Extract the [x, y] coordinate from the center of the cell holding the provided text.  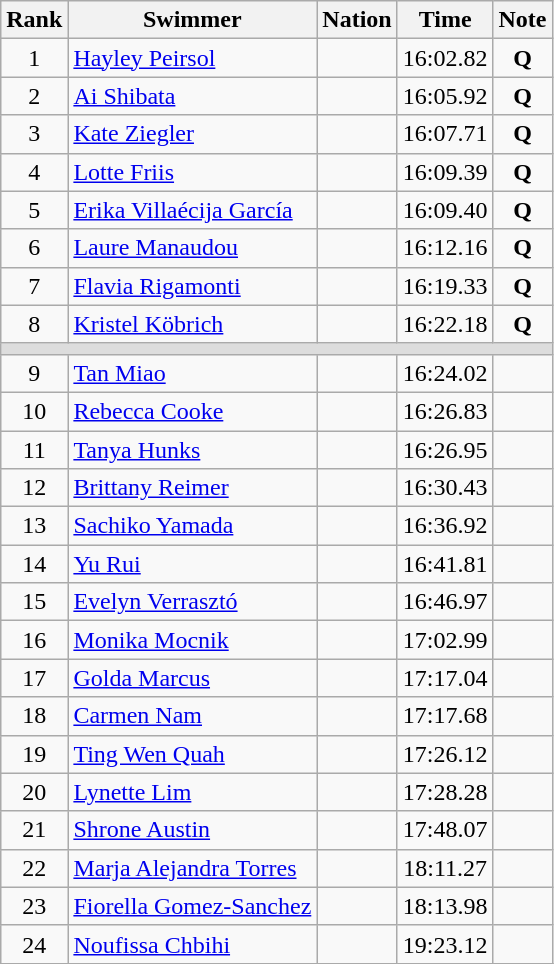
18 [34, 716]
Ting Wen Quah [192, 754]
17:28.28 [445, 792]
21 [34, 830]
Yu Rui [192, 564]
Marja Alejandra Torres [192, 868]
Time [445, 20]
8 [34, 324]
Flavia Rigamonti [192, 286]
16:30.43 [445, 488]
17:02.99 [445, 640]
15 [34, 602]
16:09.40 [445, 210]
Lotte Friis [192, 172]
17:48.07 [445, 830]
Carmen Nam [192, 716]
Kate Ziegler [192, 134]
16:07.71 [445, 134]
19:23.12 [445, 944]
Laure Manaudou [192, 248]
11 [34, 449]
18:11.27 [445, 868]
Erika Villaécija García [192, 210]
Brittany Reimer [192, 488]
16:26.95 [445, 449]
24 [34, 944]
1 [34, 58]
10 [34, 411]
17:26.12 [445, 754]
13 [34, 526]
Note [522, 20]
Golda Marcus [192, 678]
Rank [34, 20]
Lynette Lim [192, 792]
17:17.04 [445, 678]
23 [34, 906]
Kristel Köbrich [192, 324]
Monika Mocnik [192, 640]
16:46.97 [445, 602]
6 [34, 248]
12 [34, 488]
16:24.02 [445, 373]
19 [34, 754]
5 [34, 210]
14 [34, 564]
3 [34, 134]
16:22.18 [445, 324]
16:02.82 [445, 58]
Tan Miao [192, 373]
Swimmer [192, 20]
16 [34, 640]
Rebecca Cooke [192, 411]
Shrone Austin [192, 830]
18:13.98 [445, 906]
Evelyn Verrasztó [192, 602]
Hayley Peirsol [192, 58]
20 [34, 792]
Fiorella Gomez-Sanchez [192, 906]
16:19.33 [445, 286]
Tanya Hunks [192, 449]
4 [34, 172]
Ai Shibata [192, 96]
2 [34, 96]
17:17.68 [445, 716]
9 [34, 373]
Nation [357, 20]
Sachiko Yamada [192, 526]
22 [34, 868]
16:09.39 [445, 172]
16:05.92 [445, 96]
16:36.92 [445, 526]
16:41.81 [445, 564]
7 [34, 286]
16:26.83 [445, 411]
Noufissa Chbihi [192, 944]
16:12.16 [445, 248]
17 [34, 678]
